Output the (x, y) coordinate of the center of the cell containing the given text.  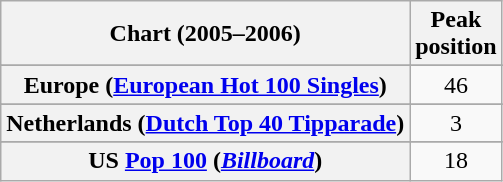
Peakposition (456, 34)
18 (456, 161)
Europe (European Hot 100 Singles) (206, 85)
Chart (2005–2006) (206, 34)
46 (456, 85)
US Pop 100 (Billboard) (206, 161)
Netherlands (Dutch Top 40 Tipparade) (206, 123)
3 (456, 123)
